Locate the cell with the specified text and output its [X, Y] center coordinate. 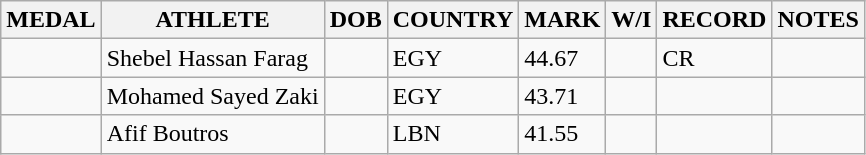
NOTES [818, 20]
Shebel Hassan Farag [212, 58]
RECORD [714, 20]
MARK [562, 20]
DOB [356, 20]
43.71 [562, 96]
LBN [453, 134]
44.67 [562, 58]
Afif Boutros [212, 134]
CR [714, 58]
41.55 [562, 134]
W/I [632, 20]
COUNTRY [453, 20]
Mohamed Sayed Zaki [212, 96]
ATHLETE [212, 20]
MEDAL [51, 20]
